Return the [x, y] coordinate for the center point of the cell that contains the specified text.  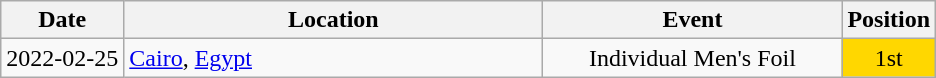
1st [889, 58]
Location [334, 20]
Position [889, 20]
Event [692, 20]
Cairo, Egypt [334, 58]
Date [62, 20]
Individual Men's Foil [692, 58]
2022-02-25 [62, 58]
